Scan for the cell matching the given text and deliver its (X, Y) coordinate at center. 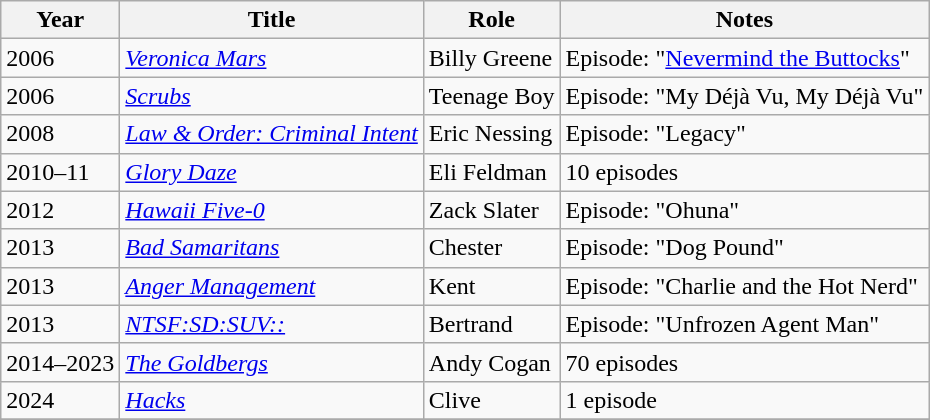
The Goldbergs (272, 362)
Bad Samaritans (272, 248)
10 episodes (744, 172)
1 episode (744, 400)
Clive (492, 400)
Teenage Boy (492, 96)
2012 (60, 210)
Year (60, 20)
2014–2023 (60, 362)
Billy Greene (492, 58)
Eric Nessing (492, 134)
Episode: "Legacy" (744, 134)
Andy Cogan (492, 362)
2010–11 (60, 172)
2008 (60, 134)
70 episodes (744, 362)
Episode: "Nevermind the Buttocks" (744, 58)
Episode: "Ohuna" (744, 210)
NTSF:SD:SUV:: (272, 324)
Kent (492, 286)
Scrubs (272, 96)
Veronica Mars (272, 58)
Law & Order: Criminal Intent (272, 134)
Episode: "Charlie and the Hot Nerd" (744, 286)
Title (272, 20)
Hacks (272, 400)
Anger Management (272, 286)
Bertrand (492, 324)
Episode: "Unfrozen Agent Man" (744, 324)
Zack Slater (492, 210)
Eli Feldman (492, 172)
Chester (492, 248)
Role (492, 20)
Episode: "My Déjà Vu, My Déjà Vu" (744, 96)
Episode: "Dog Pound" (744, 248)
Glory Daze (272, 172)
Hawaii Five-0 (272, 210)
2024 (60, 400)
Notes (744, 20)
